Identify which cell holds the provided text, then report its (X, Y) central coordinate. 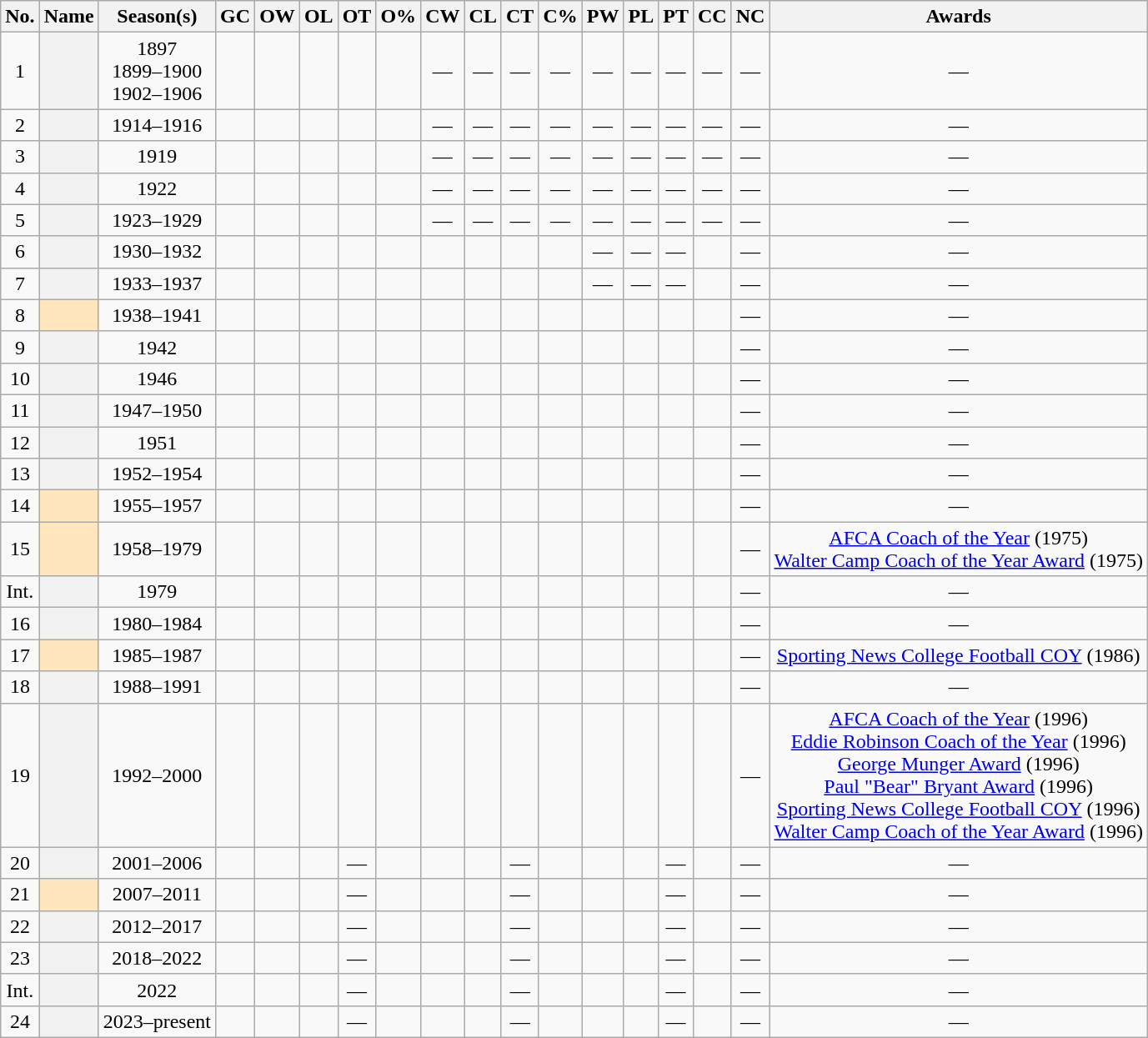
21 (20, 895)
GC (235, 17)
2023–present (157, 1021)
1952–1954 (157, 474)
Name (68, 17)
Season(s) (157, 17)
1980–1984 (157, 624)
Sporting News College Football COY (1986) (959, 655)
1942 (157, 347)
23 (20, 958)
1985–1987 (157, 655)
7 (20, 283)
20 (20, 863)
4 (20, 188)
2001–2006 (157, 863)
1946 (157, 379)
1933–1937 (157, 283)
1 (20, 71)
2022 (157, 990)
18971899–19001902–1906 (157, 71)
CW (443, 17)
OW (278, 17)
1979 (157, 592)
2018–2022 (157, 958)
1922 (157, 188)
NC (750, 17)
Awards (959, 17)
1919 (157, 157)
22 (20, 926)
OL (318, 17)
CC (712, 17)
5 (20, 220)
CT (519, 17)
24 (20, 1021)
1914–1916 (157, 125)
19 (20, 775)
16 (20, 624)
3 (20, 157)
13 (20, 474)
2 (20, 125)
1992–2000 (157, 775)
6 (20, 252)
PL (641, 17)
10 (20, 379)
C% (560, 17)
1951 (157, 443)
OT (357, 17)
PT (676, 17)
1947–1950 (157, 410)
CL (483, 17)
AFCA Coach of the Year (1975)Walter Camp Coach of the Year Award (1975) (959, 549)
2007–2011 (157, 895)
11 (20, 410)
12 (20, 443)
9 (20, 347)
1923–1929 (157, 220)
2012–2017 (157, 926)
15 (20, 549)
18 (20, 687)
1988–1991 (157, 687)
No. (20, 17)
8 (20, 315)
17 (20, 655)
PW (603, 17)
O% (399, 17)
14 (20, 506)
1958–1979 (157, 549)
1938–1941 (157, 315)
1930–1932 (157, 252)
1955–1957 (157, 506)
